Extract the (X, Y) coordinate from the center of the cell holding the provided text.  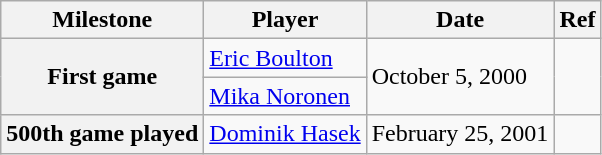
Eric Boulton (285, 58)
Milestone (102, 20)
Date (460, 20)
February 25, 2001 (460, 134)
Ref (578, 20)
First game (102, 77)
October 5, 2000 (460, 77)
Player (285, 20)
Dominik Hasek (285, 134)
500th game played (102, 134)
Mika Noronen (285, 96)
